Pinpoint the cell where the given text exists, returning its (X, Y) midpoint coordinate. 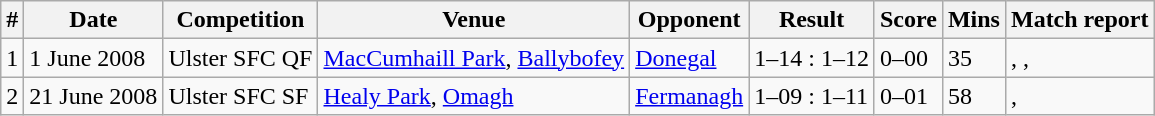
Match report (1080, 20)
Ulster SFC QF (240, 58)
Opponent (690, 20)
1 (12, 58)
1–09 : 1–11 (812, 96)
1–14 : 1–12 (812, 58)
58 (974, 96)
2 (12, 96)
# (12, 20)
Score (908, 20)
Healy Park, Omagh (474, 96)
21 June 2008 (94, 96)
Fermanagh (690, 96)
, , (1080, 58)
0–00 (908, 58)
, (1080, 96)
Ulster SFC SF (240, 96)
Competition (240, 20)
Donegal (690, 58)
Result (812, 20)
Mins (974, 20)
Date (94, 20)
0–01 (908, 96)
1 June 2008 (94, 58)
MacCumhaill Park, Ballybofey (474, 58)
35 (974, 58)
Venue (474, 20)
